Find where the given text appears and provide that cell's center as (X, Y) coordinate. 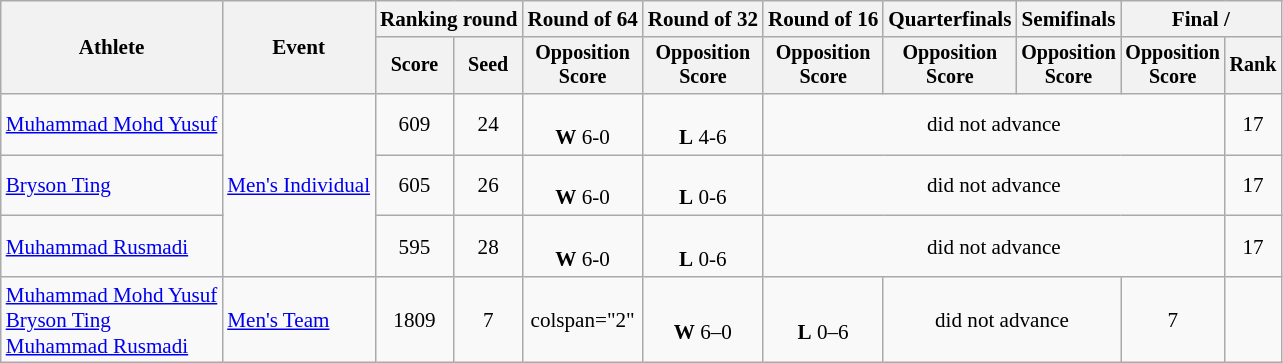
Score (414, 65)
Men's Individual (298, 186)
Final / (1201, 18)
Men's Team (298, 320)
595 (414, 246)
Ranking round (448, 18)
605 (414, 186)
L 0–6 (823, 320)
Athlete (112, 48)
Rank (1253, 65)
L 4-6 (703, 124)
Round of 32 (703, 18)
Muhammad Rusmadi (112, 246)
colspan="2" (582, 320)
Muhammad Mohd YusufBryson TingMuhammad Rusmadi (112, 320)
Round of 64 (582, 18)
28 (488, 246)
1809 (414, 320)
Seed (488, 65)
Semifinals (1068, 18)
Muhammad Mohd Yusuf (112, 124)
Event (298, 48)
Round of 16 (823, 18)
Bryson Ting (112, 186)
Quarterfinals (950, 18)
609 (414, 124)
W 6–0 (703, 320)
26 (488, 186)
24 (488, 124)
